Return the (X, Y) coordinate for the center point of the cell that contains the specified text.  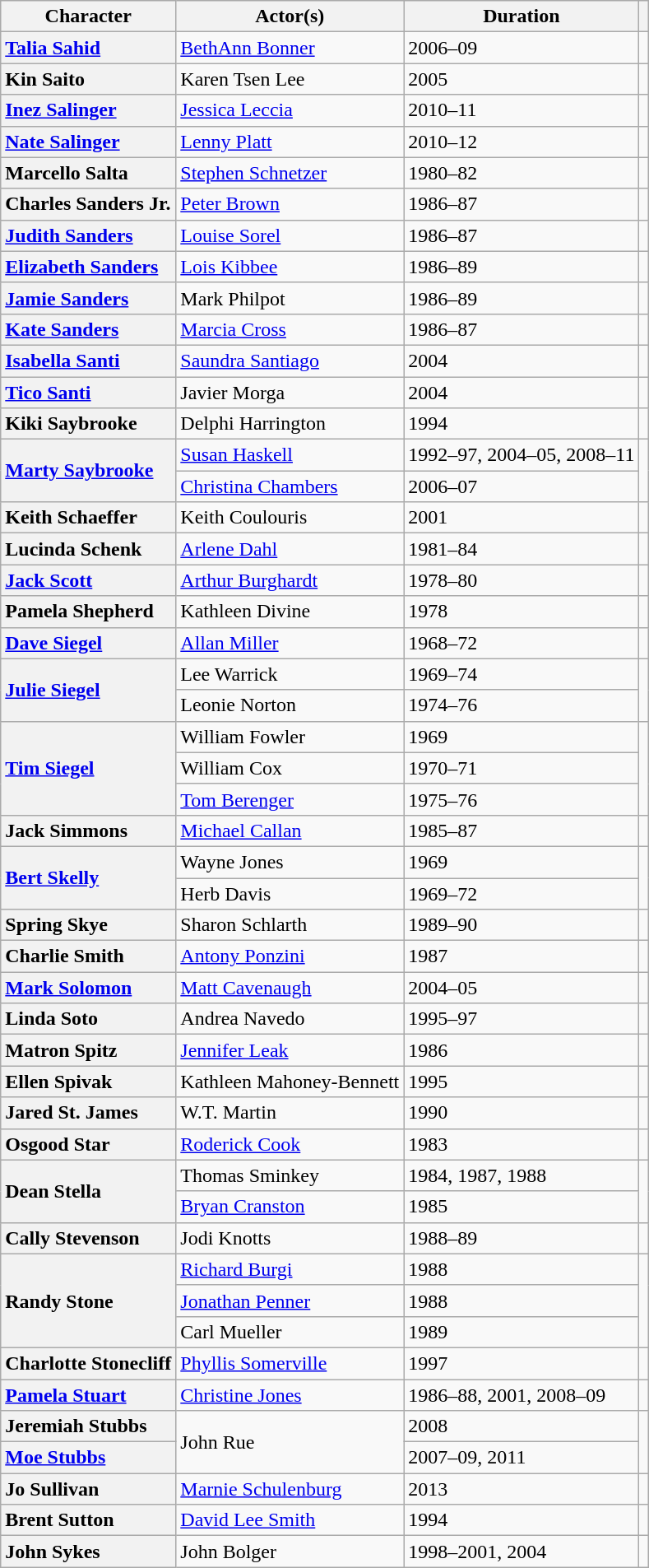
Phyllis Somerville (290, 1363)
Bryan Cranston (290, 1207)
1988–89 (522, 1238)
1986 (522, 1050)
1990 (522, 1113)
Charlotte Stonecliff (89, 1363)
Roderick Cook (290, 1144)
Osgood Star (89, 1144)
Sharon Schlarth (290, 925)
W.T. Martin (290, 1113)
Allan Miller (290, 643)
Jodi Knotts (290, 1238)
1992–97, 2004–05, 2008–11 (522, 455)
Cally Stevenson (89, 1238)
2007–09, 2011 (522, 1458)
Ellen Spivak (89, 1082)
Nate Salinger (89, 142)
Jessica Leccia (290, 110)
Matron Spitz (89, 1050)
David Lee Smith (290, 1520)
John Sykes (89, 1552)
Mark Solomon (89, 988)
Christina Chambers (290, 486)
1969–74 (522, 674)
1997 (522, 1363)
1995–97 (522, 1019)
Wayne Jones (290, 862)
1985–87 (522, 831)
Talia Sahid (89, 48)
Spring Skye (89, 925)
2006–09 (522, 48)
Tim Siegel (89, 768)
Kathleen Divine (290, 612)
2010–11 (522, 110)
Matt Cavenaugh (290, 988)
Javier Morga (290, 393)
Dave Siegel (89, 643)
Pamela Stuart (89, 1395)
1974–76 (522, 705)
Jamie Sanders (89, 298)
2008 (522, 1426)
Linda Soto (89, 1019)
Antony Ponzini (290, 956)
Saundra Santiago (290, 361)
Jonathan Penner (290, 1300)
1995 (522, 1082)
1970–71 (522, 768)
Character (89, 16)
1998–2001, 2004 (522, 1552)
1985 (522, 1207)
1968–72 (522, 643)
Peter Brown (290, 204)
1975–76 (522, 799)
Moe Stubbs (89, 1458)
1989 (522, 1332)
Michael Callan (290, 831)
Kate Sanders (89, 329)
1983 (522, 1144)
Actor(s) (290, 16)
Thomas Sminkey (290, 1175)
1969–72 (522, 893)
Jennifer Leak (290, 1050)
2006–07 (522, 486)
1989–90 (522, 925)
Carl Mueller (290, 1332)
Marty Saybrooke (89, 471)
1980–82 (522, 173)
Dean Stella (89, 1191)
Louise Sorel (290, 235)
William Cox (290, 768)
2010–12 (522, 142)
Isabella Santi (89, 361)
Judith Sanders (89, 235)
Jeremiah Stubbs (89, 1426)
1984, 1987, 1988 (522, 1175)
Jared St. James (89, 1113)
Pamela Shepherd (89, 612)
2001 (522, 518)
Julie Siegel (89, 690)
Christine Jones (290, 1395)
Jo Sullivan (89, 1489)
Kin Saito (89, 79)
2013 (522, 1489)
Kathleen Mahoney-Bennett (290, 1082)
Charles Sanders Jr. (89, 204)
Lois Kibbee (290, 267)
Brent Sutton (89, 1520)
Herb Davis (290, 893)
Keith Coulouris (290, 518)
Andrea Navedo (290, 1019)
Lee Warrick (290, 674)
John Rue (290, 1442)
1978 (522, 612)
2004–05 (522, 988)
BethAnn Bonner (290, 48)
Susan Haskell (290, 455)
1987 (522, 956)
Richard Burgi (290, 1269)
1986–88, 2001, 2008–09 (522, 1395)
William Fowler (290, 737)
Jack Simmons (89, 831)
1981–84 (522, 549)
1978–80 (522, 580)
Marnie Schulenburg (290, 1489)
John Bolger (290, 1552)
Karen Tsen Lee (290, 79)
Randy Stone (89, 1300)
Arlene Dahl (290, 549)
Bert Skelly (89, 877)
Inez Salinger (89, 110)
Leonie Norton (290, 705)
Mark Philpot (290, 298)
Tom Berenger (290, 799)
Kiki Saybrooke (89, 424)
Keith Schaeffer (89, 518)
Delphi Harrington (290, 424)
Tico Santi (89, 393)
Arthur Burghardt (290, 580)
Lenny Platt (290, 142)
Stephen Schnetzer (290, 173)
Duration (522, 16)
Marcello Salta (89, 173)
2005 (522, 79)
Lucinda Schenk (89, 549)
Elizabeth Sanders (89, 267)
Jack Scott (89, 580)
Marcia Cross (290, 329)
Charlie Smith (89, 956)
